Return [x, y] of the center of cell containing provided text 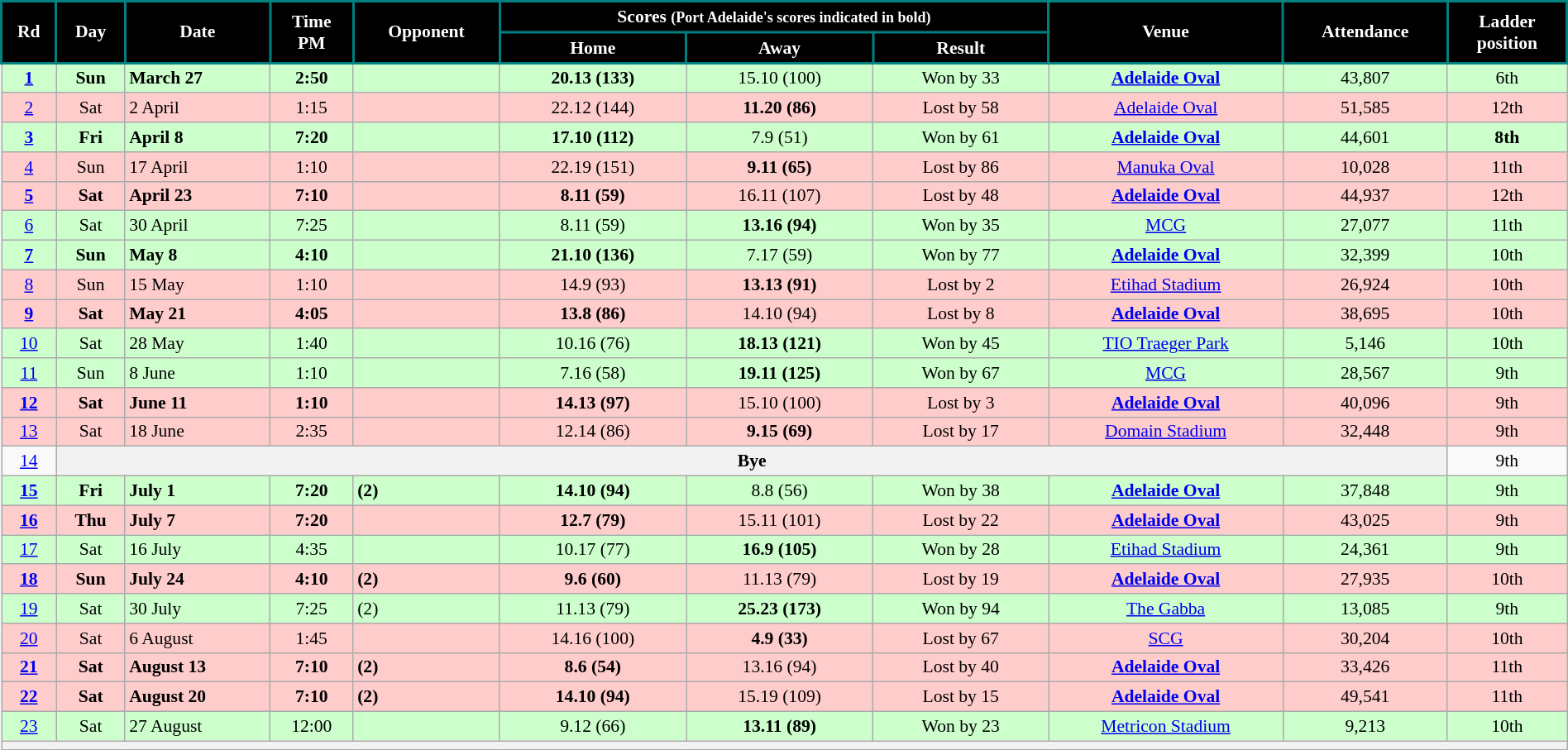
1:15 [311, 108]
16 July [197, 550]
23 [30, 727]
22.12 (144) [593, 108]
Lost by 19 [961, 580]
13.8 (86) [593, 314]
16.9 (105) [780, 550]
30,204 [1365, 638]
SCG [1166, 638]
Won by 77 [961, 256]
51,585 [1365, 108]
Rd [30, 32]
33,426 [1365, 667]
27,077 [1365, 226]
Lost by 8 [961, 314]
Lost by 48 [961, 196]
Venue [1166, 32]
25.23 (173) [780, 609]
18.13 (121) [780, 344]
17 [30, 550]
38,695 [1365, 314]
March 27 [197, 78]
Lost by 22 [961, 520]
Opponent [427, 32]
1:45 [311, 638]
Attendance [1365, 32]
July 1 [197, 491]
17 April [197, 167]
Won by 45 [961, 344]
8 [30, 284]
26,924 [1365, 284]
TIO Traeger Park [1166, 344]
8 June [197, 373]
7 [30, 256]
4:05 [311, 314]
16 [30, 520]
Bye [752, 461]
Won by 67 [961, 373]
10.17 (77) [593, 550]
2 April [197, 108]
6 [30, 226]
1 [30, 78]
Won by 94 [961, 609]
9.15 (69) [780, 432]
4.9 (33) [780, 638]
8.8 (56) [780, 491]
Lost by 58 [961, 108]
18 June [197, 432]
4 [30, 167]
14.13 (97) [593, 403]
Won by 33 [961, 78]
10.16 (76) [593, 344]
22 [30, 697]
1:40 [311, 344]
Won by 38 [961, 491]
2:50 [311, 78]
14.16 (100) [593, 638]
Lost by 86 [961, 167]
Won by 35 [961, 226]
5,146 [1365, 344]
11.20 (86) [780, 108]
21 [30, 667]
The Gabba [1166, 609]
8.6 (54) [593, 667]
8th [1507, 137]
7.17 (59) [780, 256]
April 23 [197, 196]
18 [30, 580]
Date [197, 32]
13,085 [1365, 609]
2:35 [311, 432]
32,448 [1365, 432]
12 [30, 403]
June 11 [197, 403]
30 July [197, 609]
9.11 (65) [780, 167]
Won by 28 [961, 550]
19 [30, 609]
Lost by 15 [961, 697]
Lost by 67 [961, 638]
15.11 (101) [780, 520]
12:00 [311, 727]
May 21 [197, 314]
2 [30, 108]
13.13 (91) [780, 284]
12.14 (86) [593, 432]
Lost by 17 [961, 432]
22.19 (151) [593, 167]
43,807 [1365, 78]
Metricon Stadium [1166, 727]
TimePM [311, 32]
24,361 [1365, 550]
Away [780, 48]
32,399 [1365, 256]
Day [91, 32]
7.9 (51) [780, 137]
15 May [197, 284]
37,848 [1365, 491]
July 24 [197, 580]
August 13 [197, 667]
Manuka Oval [1166, 167]
16.11 (107) [780, 196]
Thu [91, 520]
6 August [197, 638]
19.11 (125) [780, 373]
9 [30, 314]
9.12 (66) [593, 727]
15.19 (109) [780, 697]
Home [593, 48]
Won by 61 [961, 137]
44,937 [1365, 196]
Scores (Port Adelaide's scores indicated in bold) [774, 17]
44,601 [1365, 137]
Lost by 3 [961, 403]
11 [30, 373]
13.11 (89) [780, 727]
5 [30, 196]
17.10 (112) [593, 137]
40,096 [1365, 403]
15 [30, 491]
10 [30, 344]
12.7 (79) [593, 520]
7.16 (58) [593, 373]
August 20 [197, 697]
10,028 [1365, 167]
13 [30, 432]
9.6 (60) [593, 580]
July 7 [197, 520]
9,213 [1365, 727]
43,025 [1365, 520]
April 8 [197, 137]
14 [30, 461]
14.9 (93) [593, 284]
Lost by 2 [961, 284]
6th [1507, 78]
Won by 23 [961, 727]
20 [30, 638]
20.13 (133) [593, 78]
May 8 [197, 256]
27,935 [1365, 580]
Lost by 40 [961, 667]
4:35 [311, 550]
3 [30, 137]
49,541 [1365, 697]
Ladderposition [1507, 32]
21.10 (136) [593, 256]
Result [961, 48]
27 August [197, 727]
30 April [197, 226]
28,567 [1365, 373]
28 May [197, 344]
Domain Stadium [1166, 432]
